Output the (X, Y) coordinate of the center of the cell containing the given text.  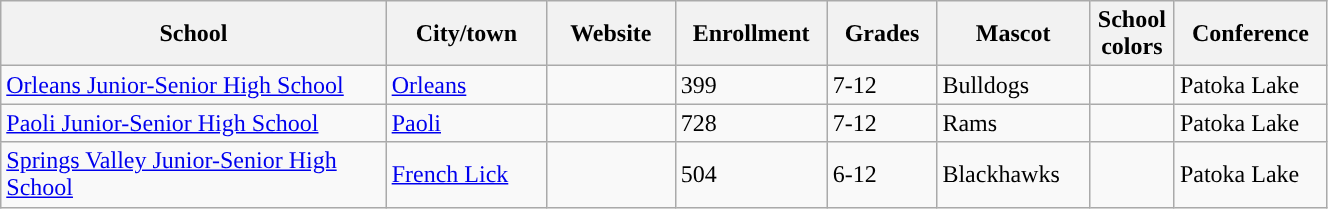
728 (751, 123)
399 (751, 85)
School (194, 34)
City/town (466, 34)
School colors (1132, 34)
Orleans Junior-Senior High School (194, 85)
Bulldogs (1013, 85)
Grades (882, 34)
Rams (1013, 123)
Orleans (466, 85)
Conference (1250, 34)
Mascot (1013, 34)
Paoli Junior-Senior High School (194, 123)
6-12 (882, 174)
French Lick (466, 174)
Enrollment (751, 34)
Website (611, 34)
504 (751, 174)
Paoli (466, 123)
Springs Valley Junior-Senior High School (194, 174)
Blackhawks (1013, 174)
